Scan for the cell matching the given text and deliver its (x, y) coordinate at center. 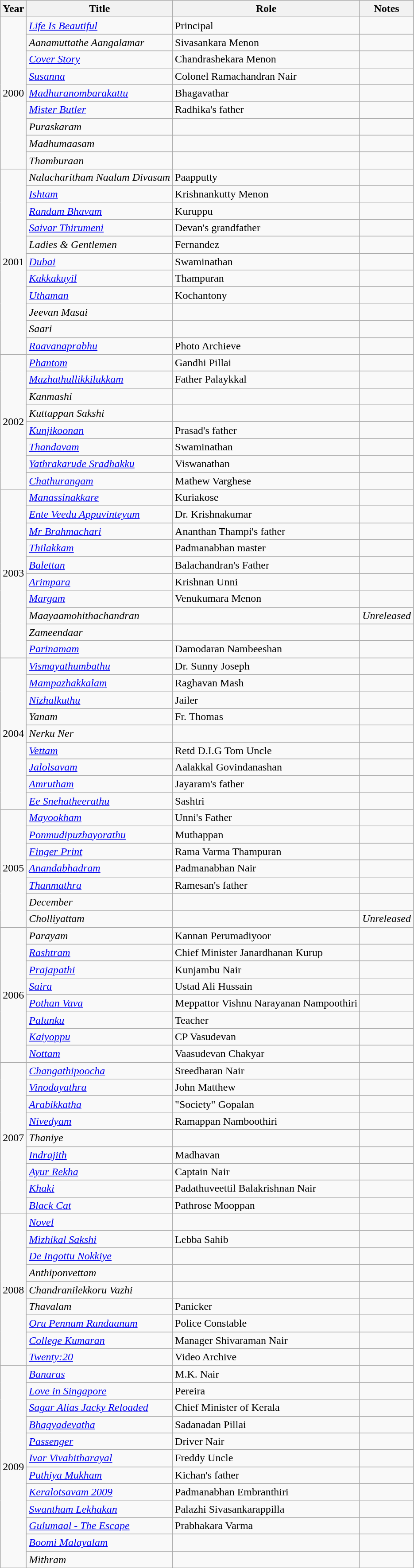
Bhagyadevatha (100, 1425)
Palunku (100, 1020)
Ivar Vivahitharayal (100, 1458)
Saari (100, 329)
December (100, 902)
Muthappan (267, 835)
Mayookham (100, 818)
Chandranilekkoru Vazhi (100, 1290)
Sashtri (267, 801)
Arabikkatha (100, 1104)
2004 (13, 733)
2002 (13, 422)
Teacher (267, 1020)
Chathurangam (100, 480)
Anthiponvettam (100, 1273)
Ladies & Gentlemen (100, 245)
Mazhathullikkilukkam (100, 379)
Nerku Ner (100, 733)
2007 (13, 1138)
Jalolsavam (100, 767)
Ramesan's father (267, 885)
Madhuranombarakattu (100, 93)
Mithram (100, 1559)
Zameendaar (100, 632)
Madhavan (267, 1155)
Finger Print (100, 852)
Nivedyam (100, 1121)
Ustad Ali Hussain (267, 986)
Kunjikoonan (100, 430)
Life Is Beautiful (100, 26)
Ishtam (100, 194)
M.K. Nair (267, 1374)
Prasad's father (267, 430)
Chandrashekara Menon (267, 59)
Captain Nair (267, 1172)
Kanmashi (100, 396)
Kochantony (267, 295)
Prajapathi (100, 969)
2000 (13, 93)
Cover Story (100, 59)
Kaiyoppu (100, 1037)
Gulumaal - The Escape (100, 1525)
Sadanadan Pillai (267, 1425)
Black Cat (100, 1205)
Vaasudevan Chakyar (267, 1054)
Unni's Father (267, 818)
Palazhi Sivasankarappilla (267, 1509)
Radhika's father (267, 110)
Padmanabhan Embranthiri (267, 1492)
Boomi Malayalam (100, 1542)
2005 (13, 868)
Ananthan Thampi's father (267, 531)
Ente Veedu Appuvinteyum (100, 515)
Gandhi Pillai (267, 363)
2006 (13, 995)
Randam Bhavam (100, 211)
Dr. Sunny Joseph (267, 666)
Year (13, 9)
2001 (13, 261)
Banaras (100, 1374)
Ponmudipuzhayorathu (100, 835)
Maayaamohithachandran (100, 616)
Damodaran Nambeeshan (267, 649)
Bhagavathar (267, 93)
Mister Butler (100, 110)
Changathipoocha (100, 1071)
Aanamuttathe Aangalamar (100, 43)
Oru Pennum Randaanum (100, 1324)
Sagar Alias Jacky Reloaded (100, 1408)
Margam (100, 599)
John Matthew (267, 1088)
Nizhalkuthu (100, 700)
Kunjambu Nair (267, 969)
Mathew Varghese (267, 480)
Pereira (267, 1391)
Thanmathra (100, 885)
Mr Brahmachari (100, 531)
Thaniye (100, 1138)
Thamburaan (100, 160)
Krishnankutty Menon (267, 194)
2008 (13, 1289)
Novel (100, 1222)
Love in Singapore (100, 1391)
Kuttappan Sakshi (100, 413)
Thampuran (267, 279)
Kuriakose (267, 498)
Krishnan Unni (267, 582)
Prabhakara Varma (267, 1525)
De Ingottu Nokkiye (100, 1256)
Raavanaprabhu (100, 346)
Arimpara (100, 582)
Notes (387, 9)
Kichan's father (267, 1475)
Manassinakkare (100, 498)
Ramappan Namboothiri (267, 1121)
Balachandran's Father (267, 565)
Principal (267, 26)
Viswanathan (267, 464)
Yanam (100, 716)
Puraskaram (100, 127)
Meppattor Vishnu Narayanan Nampoothiri (267, 1003)
Parinamam (100, 649)
Jayaram's father (267, 784)
Indrajith (100, 1155)
Jeevan Masai (100, 312)
Role (267, 9)
Ee Snehatheerathu (100, 801)
Vismayathumbathu (100, 666)
"Society" Gopalan (267, 1104)
Saira (100, 986)
Raghavan Mash (267, 683)
Aalakkal Govindanashan (267, 767)
Chief Minister Janardhanan Kurup (267, 952)
CP Vasudevan (267, 1037)
Kakkakuyil (100, 279)
Thandavam (100, 447)
Uthaman (100, 295)
Fr. Thomas (267, 716)
Parayam (100, 936)
Police Constable (267, 1324)
Cholliyattam (100, 919)
Manager Shivaraman Nair (267, 1340)
Panicker (267, 1307)
Puthiya Mukham (100, 1475)
Rama Varma Thampuran (267, 852)
Colonel Ramachandran Nair (267, 76)
Sivasankara Menon (267, 43)
Lebba Sahib (267, 1239)
Mizhikal Sakshi (100, 1239)
Venukumara Menon (267, 599)
Yathrakarude Sradhakku (100, 464)
Twenty:20 (100, 1357)
Saivar Thirumeni (100, 228)
Kannan Perumadiyoor (267, 936)
Nottam (100, 1054)
Keralotsavam 2009 (100, 1492)
Dubai (100, 262)
Father Palaykkal (267, 379)
Devan's grandfather (267, 228)
Sreedharan Nair (267, 1071)
College Kumaran (100, 1340)
Title (100, 9)
Ayur Rekha (100, 1172)
2009 (13, 1467)
Mampazhakkalam (100, 683)
Amrutham (100, 784)
Passenger (100, 1441)
Khaki (100, 1189)
Fernandez (267, 245)
Dr. Krishnakumar (267, 515)
Rashtram (100, 952)
Video Archive (267, 1357)
Jailer (267, 700)
Padmanabhan master (267, 548)
Madhumaasam (100, 143)
Padathuveettil Balakrishnan Nair (267, 1189)
Driver Nair (267, 1441)
Paapputty (267, 177)
Susanna (100, 76)
Balettan (100, 565)
2003 (13, 574)
Photo Archieve (267, 346)
Pothan Vava (100, 1003)
Vettam (100, 751)
Anandabhadram (100, 868)
Thilakkam (100, 548)
Swantham Lekhakan (100, 1509)
Phantom (100, 363)
Kuruppu (267, 211)
Padmanabhan Nair (267, 868)
Chief Minister of Kerala (267, 1408)
Nalacharitham Naalam Divasam (100, 177)
Pathrose Mooppan (267, 1205)
Retd D.I.G Tom Uncle (267, 751)
Freddy Uncle (267, 1458)
Vinodayathra (100, 1088)
Thavalam (100, 1307)
